Scan for the cell matching the given text and deliver its [x, y] coordinate at center. 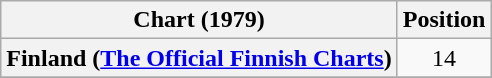
Position [444, 20]
Chart (1979) [199, 20]
Finland (The Official Finnish Charts) [199, 58]
14 [444, 58]
